From the cell containing the given text, extract its center point as [x, y] coordinate. 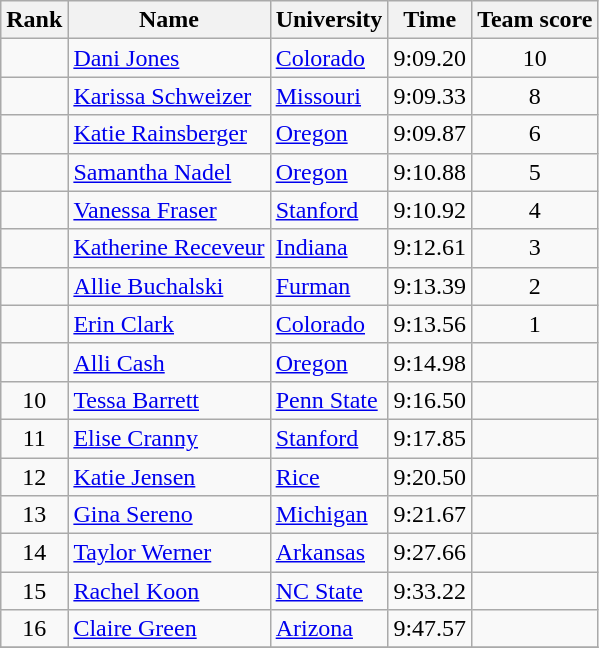
9:09.87 [430, 134]
15 [34, 591]
5 [535, 172]
9:09.20 [430, 58]
Time [430, 20]
16 [34, 629]
Karissa Schweizer [169, 96]
NC State [329, 591]
Rachel Koon [169, 591]
8 [535, 96]
Furman [329, 286]
9:13.39 [430, 286]
9:17.85 [430, 438]
4 [535, 210]
University [329, 20]
9:16.50 [430, 400]
Allie Buchalski [169, 286]
Indiana [329, 248]
Rank [34, 20]
1 [535, 324]
12 [34, 477]
Name [169, 20]
14 [34, 553]
Penn State [329, 400]
9:21.67 [430, 515]
Alli Cash [169, 362]
9:12.61 [430, 248]
Katie Jensen [169, 477]
9:14.98 [430, 362]
Arkansas [329, 553]
Samantha Nadel [169, 172]
Katie Rainsberger [169, 134]
9:33.22 [430, 591]
Arizona [329, 629]
Katherine Receveur [169, 248]
Tessa Barrett [169, 400]
Dani Jones [169, 58]
11 [34, 438]
3 [535, 248]
Erin Clark [169, 324]
9:10.88 [430, 172]
9:09.33 [430, 96]
9:27.66 [430, 553]
Vanessa Fraser [169, 210]
Claire Green [169, 629]
9:10.92 [430, 210]
Team score [535, 20]
Gina Sereno [169, 515]
Taylor Werner [169, 553]
9:47.57 [430, 629]
9:13.56 [430, 324]
Rice [329, 477]
Missouri [329, 96]
13 [34, 515]
2 [535, 286]
9:20.50 [430, 477]
6 [535, 134]
Michigan [329, 515]
Elise Cranny [169, 438]
